Output the [x, y] coordinate of the center of the cell containing the given text.  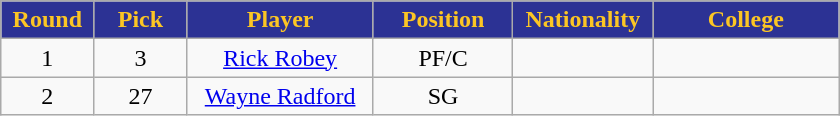
Nationality [583, 20]
3 [140, 58]
PF/C [443, 58]
Player [280, 20]
Rick Robey [280, 58]
Wayne Radford [280, 96]
College [746, 20]
27 [140, 96]
1 [48, 58]
2 [48, 96]
Round [48, 20]
Position [443, 20]
Pick [140, 20]
SG [443, 96]
